Return the [X, Y] coordinate for the center point of the cell that contains the specified text.  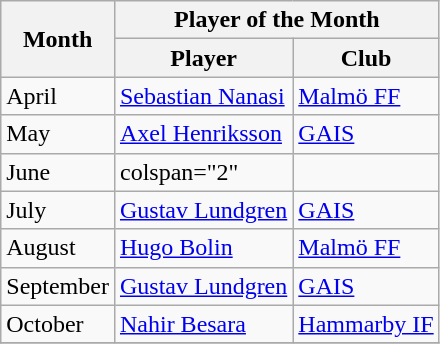
Nahir Besara [203, 324]
Hugo Bolin [203, 248]
Club [366, 58]
October [58, 324]
August [58, 248]
June [58, 172]
July [58, 210]
colspan="2" [203, 172]
Month [58, 39]
Hammarby IF [366, 324]
April [58, 96]
Player [203, 58]
Axel Henriksson [203, 134]
Sebastian Nanasi [203, 96]
September [58, 286]
Player of the Month [276, 20]
May [58, 134]
